Return (x, y) of the center of cell containing provided text 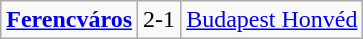
2-1 (160, 20)
Ferencváros (70, 20)
Budapest Honvéd (272, 20)
